Return the (X, Y) coordinate for the center point of the cell that contains the specified text.  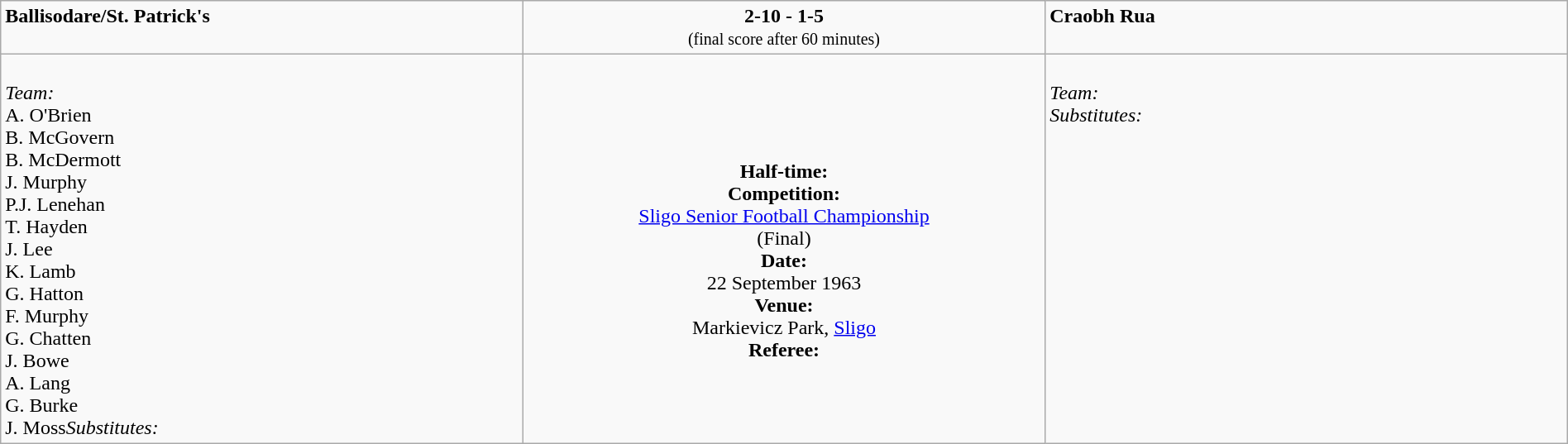
Team: Substitutes: (1307, 249)
Half-time:Competition:Sligo Senior Football Championship(Final)Date:22 September 1963Venue:Markievicz Park, SligoReferee: (784, 249)
Craobh Rua (1307, 28)
2-10 - 1-5(final score after 60 minutes) (784, 28)
Ballisodare/St. Patrick's (262, 28)
